Detect which cell encompasses the target text, then output its (x, y) center coordinate. 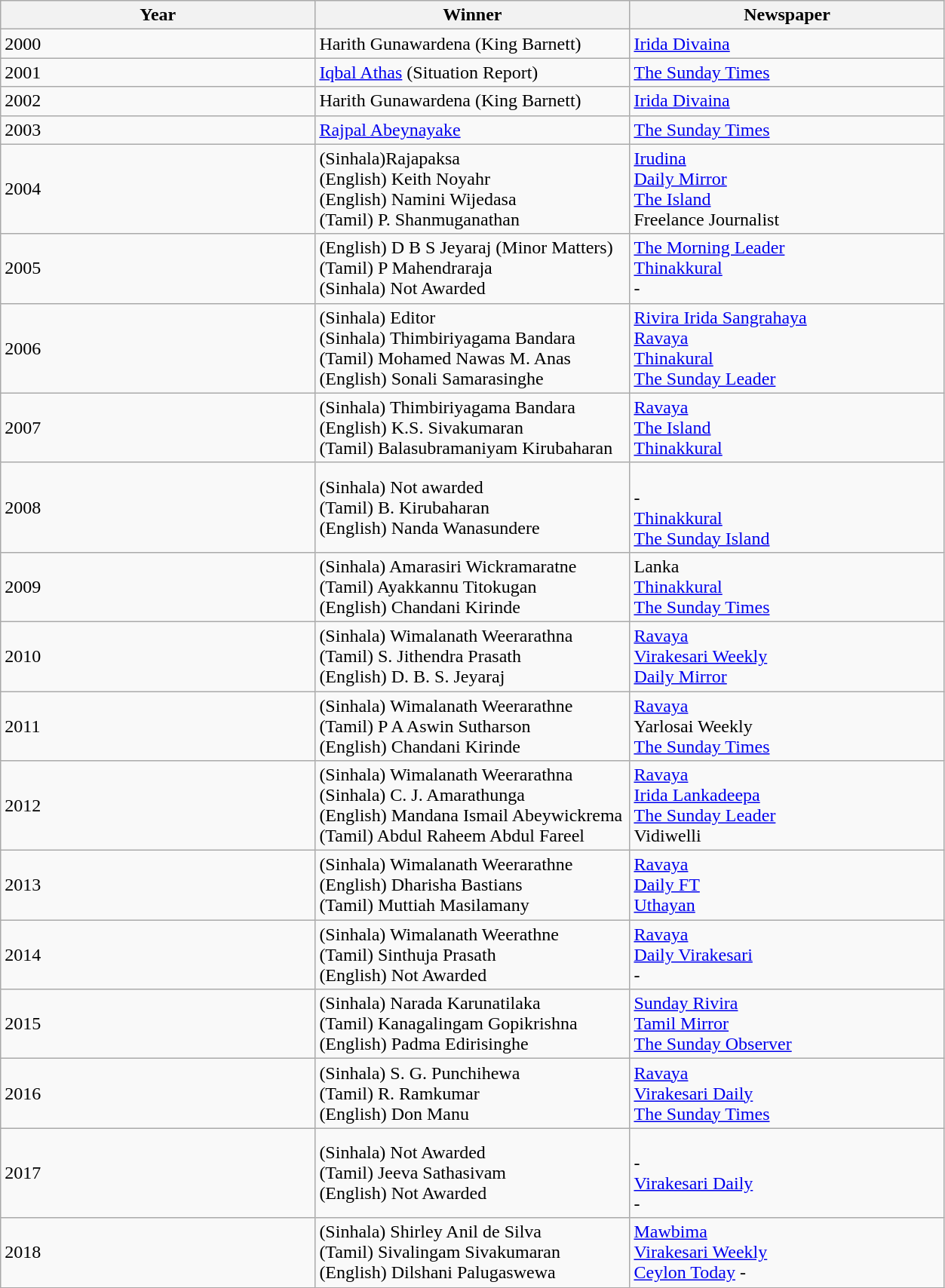
(Sinhala)Rajapaksa(English) Keith Noyahr(English) Namini Wijedasa(Tamil) P. Shanmuganathan (472, 189)
2016 (158, 1093)
2001 (158, 72)
2010 (158, 656)
(Sinhala) Not awarded(Tamil) B. Kirubaharan(English) Nanda Wanasundere (472, 507)
2008 (158, 507)
2018 (158, 1253)
RavayaVirakesari WeeklyDaily Mirror (787, 656)
MawbimaVirakesari WeeklyCeylon Today - (787, 1253)
(Sinhala) Wimalanath Weerarathne(English) Dharisha Bastians(Tamil) Muttiah Masilamany (472, 885)
Iqbal Athas (Situation Report) (472, 72)
(Sinhala) Amarasiri Wickramaratne(Tamil) Ayakkannu Titokugan(English) Chandani Kirinde (472, 587)
RavayaDaily FTUthayan (787, 885)
2004 (158, 189)
Year (158, 15)
2009 (158, 587)
2012 (158, 805)
RavayaThe IslandThinakkural (787, 428)
2003 (158, 130)
IrudinaDaily MirrorThe IslandFreelance Journalist (787, 189)
(Sinhala) Narada Karunatilaka(Tamil) Kanagalingam Gopikrishna(English) Padma Edirisinghe (472, 1024)
Winner (472, 15)
2015 (158, 1024)
LankaThinakkuralThe Sunday Times (787, 587)
(Sinhala) Editor(Sinhala) Thimbiriyagama Bandara(Tamil) Mohamed Nawas M. Anas(English) Sonali Samarasinghe (472, 348)
Rajpal Abeynayake (472, 130)
2002 (158, 101)
2000 (158, 44)
RavayaYarlosai WeeklyThe Sunday Times (787, 725)
The Morning LeaderThinakkural- (787, 268)
2005 (158, 268)
(Sinhala) S. G. Punchihewa(Tamil) R. Ramkumar(English) Don Manu (472, 1093)
2011 (158, 725)
RavayaIrida LankadeepaThe Sunday LeaderVidiwelli (787, 805)
Sunday RiviraTamil MirrorThe Sunday Observer (787, 1024)
(English) D B S Jeyaraj (Minor Matters)(Tamil) P Mahendraraja(Sinhala) Not Awarded (472, 268)
Rivira Irida SangrahayaRavayaThinakuralThe Sunday Leader (787, 348)
(Sinhala) Wimalanath Weerarathna(Tamil) S. Jithendra Prasath(English) D. B. S. Jeyaraj (472, 656)
Newspaper (787, 15)
(Sinhala) Wimalanath Weerarathna(Sinhala) C. J. Amarathunga(English) Mandana Ismail Abeywickrema(Tamil) Abdul Raheem Abdul Fareel (472, 805)
2013 (158, 885)
2006 (158, 348)
(Sinhala) Thimbiriyagama Bandara(English) K.S. Sivakumaran(Tamil) Balasubramaniyam Kirubaharan (472, 428)
RavayaDaily Virakesari- (787, 955)
-ThinakkuralThe Sunday Island (787, 507)
-Virakesari Daily- (787, 1173)
2007 (158, 428)
(Sinhala) Shirley Anil de Silva(Tamil) Sivalingam Sivakumaran(English) Dilshani Palugaswewa (472, 1253)
2014 (158, 955)
(Sinhala) Wimalanath Weerathne(Tamil) Sinthuja Prasath(English) Not Awarded (472, 955)
(Sinhala) Wimalanath Weerarathne(Tamil) P A Aswin Sutharson(English) Chandani Kirinde (472, 725)
RavayaVirakesari DailyThe Sunday Times (787, 1093)
(Sinhala) Not Awarded(Tamil) Jeeva Sathasivam(English) Not Awarded (472, 1173)
2017 (158, 1173)
